Search for the cell housing the specified text and yield its (x, y) center coordinate. 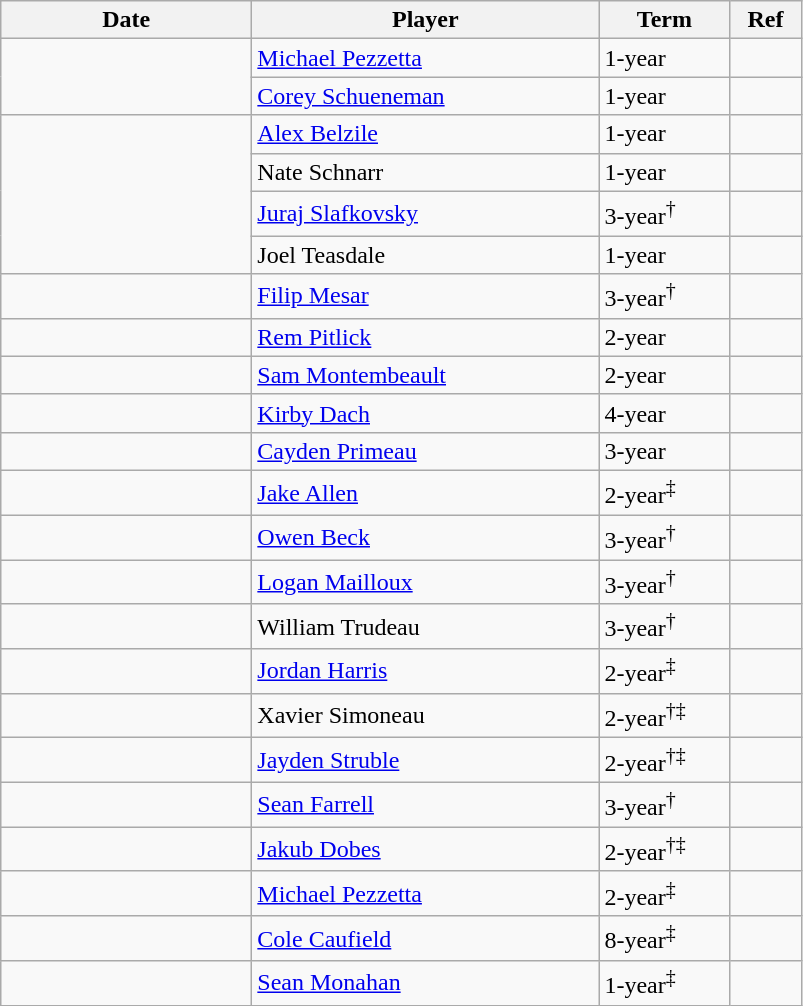
Jakub Dobes (426, 850)
Juraj Slafkovsky (426, 214)
Alex Belzile (426, 134)
Filip Mesar (426, 296)
Sean Monahan (426, 984)
Sean Farrell (426, 804)
Kirby Dach (426, 413)
Date (126, 20)
William Trudeau (426, 626)
Cayden Primeau (426, 451)
Nate Schnarr (426, 172)
Term (664, 20)
Xavier Simoneau (426, 716)
Ref (766, 20)
Jayden Struble (426, 760)
Joel Teasdale (426, 255)
Owen Beck (426, 538)
1-year‡ (664, 984)
Jordan Harris (426, 672)
Sam Montembeault (426, 375)
3-year (664, 451)
Jake Allen (426, 492)
Cole Caufield (426, 938)
8-year‡ (664, 938)
4-year (664, 413)
Logan Mailloux (426, 582)
Rem Pitlick (426, 337)
Corey Schueneman (426, 96)
Player (426, 20)
